Return the [X, Y] coordinate for the center point of the cell that contains the specified text.  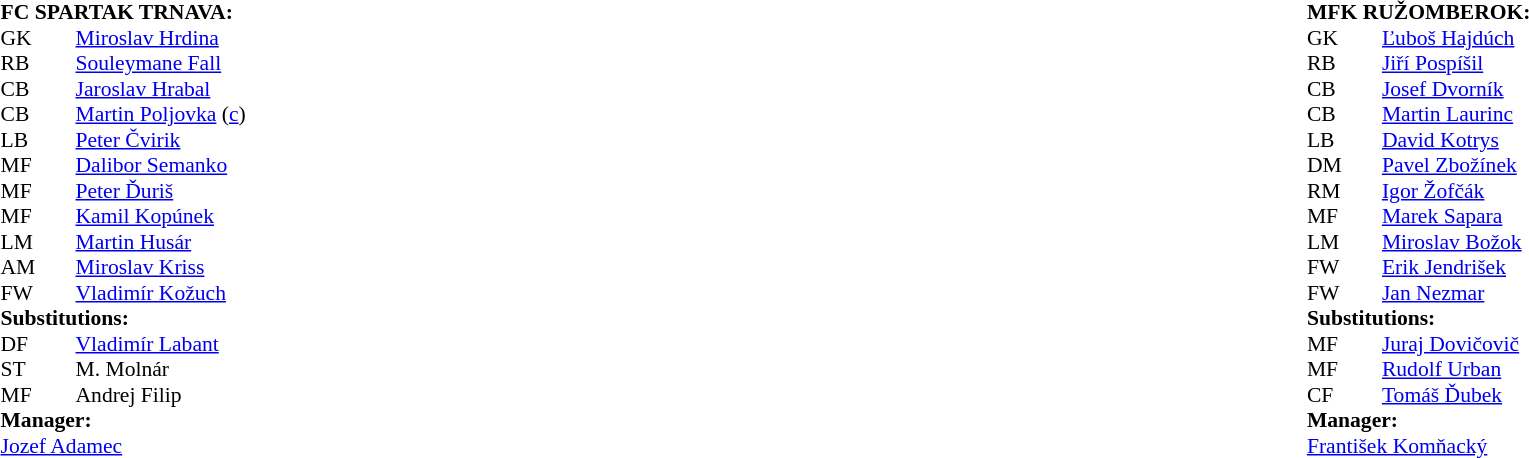
CF [1326, 395]
Martin Poljovka (c) [161, 115]
Martin Husár [161, 242]
Dalibor Semanko [161, 165]
DM [1326, 165]
Substitutions: [122, 319]
Miroslav Hrdina [161, 38]
Andrej Filip [161, 395]
M. Molnár [161, 369]
Peter Čvirik [161, 140]
ST [19, 369]
DF [19, 344]
RM [1326, 191]
AM [19, 267]
Vladimír Kožuch [161, 293]
Kamil Kopúnek [161, 217]
Jaroslav Hrabal [161, 89]
Peter Ďuriš [161, 191]
Manager: [122, 421]
FC SPARTAK TRNAVA: [122, 13]
Vladimír Labant [161, 344]
Miroslav Kriss [161, 267]
Souleymane Fall [161, 63]
